For the text-containing cell, return its midpoint in [X, Y] coordinate format. 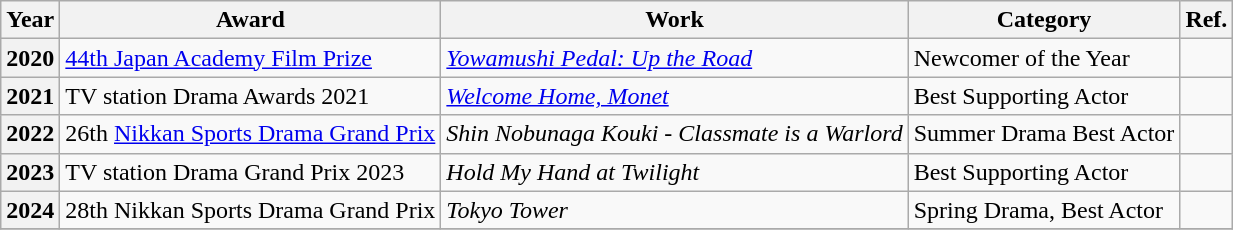
Hold My Hand at Twilight [674, 172]
28th Nikkan Sports Drama Grand Prix [250, 210]
Category [1044, 20]
26th Nikkan Sports Drama Grand Prix [250, 134]
2020 [30, 58]
Ref. [1206, 20]
Work [674, 20]
2024 [30, 210]
44th Japan Academy Film Prize [250, 58]
2023 [30, 172]
Award [250, 20]
Yowamushi Pedal: Up the Road [674, 58]
Spring Drama, Best Actor [1044, 210]
Tokyo Tower [674, 210]
Year [30, 20]
Newcomer of the Year [1044, 58]
TV station Drama Grand Prix 2023 [250, 172]
Shin Nobunaga Kouki - Classmate is a Warlord [674, 134]
Welcome Home, Monet [674, 96]
TV station Drama Awards 2021 [250, 96]
2022 [30, 134]
2021 [30, 96]
Summer Drama Best Actor [1044, 134]
